Search for the cell housing the specified text and yield its [X, Y] center coordinate. 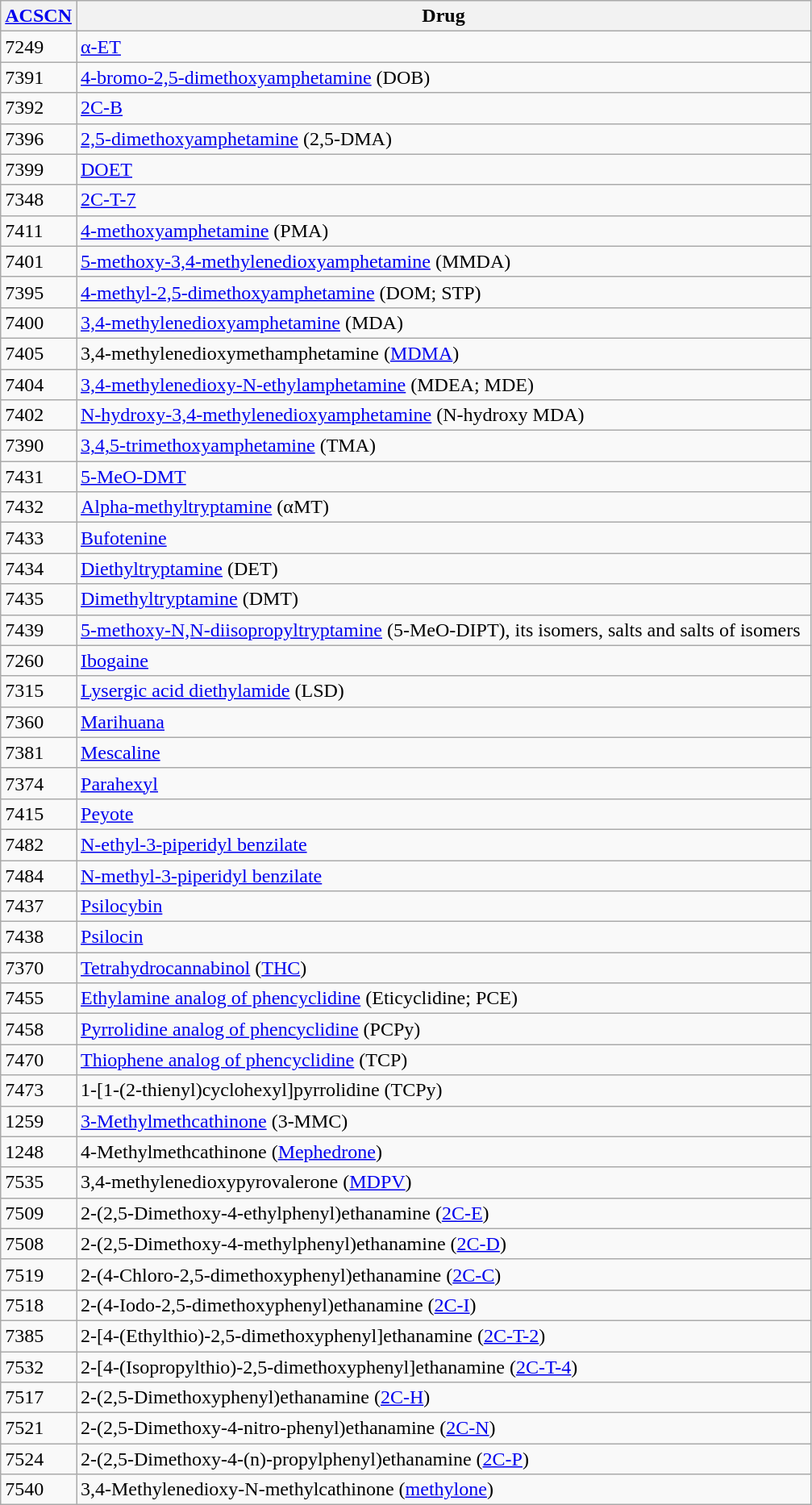
7455 [39, 998]
7439 [39, 630]
3-Methylmethcathinone (3-MMC) [443, 1121]
Bufotenine [443, 538]
3,4-methylenedioxymethamphetamine (MDMA) [443, 353]
Psilocin [443, 937]
7524 [39, 1459]
5-MeO-DMT [443, 477]
Peyote [443, 814]
7405 [39, 353]
3,4-methylenedioxypyrovalerone (MDPV) [443, 1182]
7470 [39, 1060]
2-(4-Iodo-2,5-dimethoxyphenyl)ethanamine (2C-I) [443, 1305]
7484 [39, 875]
7517 [39, 1398]
7434 [39, 569]
7249 [39, 47]
ACSCN [39, 16]
Parahexyl [443, 783]
4-methyl-2,5-dimethoxyamphetamine (DOM; STP) [443, 292]
1248 [39, 1152]
Lysergic acid diethylamide (LSD) [443, 691]
2-(2,5-Dimethoxy-4-ethylphenyl)ethanamine (2C-E) [443, 1213]
7521 [39, 1428]
2-(4-Chloro-2,5-dimethoxyphenyl)ethanamine (2C-C) [443, 1274]
1-[1-(2-thienyl)cyclohexyl]pyrrolidine (TCPy) [443, 1090]
7374 [39, 783]
3,4,5-trimethoxyamphetamine (TMA) [443, 446]
7401 [39, 261]
7360 [39, 722]
Pyrrolidine analog of phencyclidine (PCPy) [443, 1029]
7348 [39, 200]
Psilocybin [443, 907]
2C-B [443, 108]
7435 [39, 599]
7402 [39, 415]
7385 [39, 1336]
2-(2,5-Dimethoxyphenyl)ethanamine (2C-H) [443, 1398]
7415 [39, 814]
2-(2,5-Dimethoxy-4-nitro-phenyl)ethanamine (2C-N) [443, 1428]
Drug [443, 16]
7395 [39, 292]
7392 [39, 108]
2-[4-(Ethylthio)-2,5-dimethoxyphenyl]ethanamine (2C-T-2) [443, 1336]
7438 [39, 937]
7437 [39, 907]
3,4-methylenedioxyamphetamine (MDA) [443, 323]
5-methoxy-3,4-methylenedioxyamphetamine (MMDA) [443, 261]
7431 [39, 477]
2-(2,5-Dimethoxy-4-(n)-propylphenyl)ethanamine (2C-P) [443, 1459]
Ibogaine [443, 661]
2-(2,5-Dimethoxy-4-methylphenyl)ethanamine (2C-D) [443, 1244]
4-bromo-2,5-dimethoxyamphetamine (DOB) [443, 77]
Ethylamine analog of phencyclidine (Eticyclidine; PCE) [443, 998]
7532 [39, 1367]
N-hydroxy-3,4-methylenedioxyamphetamine (N-hydroxy MDA) [443, 415]
7400 [39, 323]
7540 [39, 1490]
7396 [39, 139]
1259 [39, 1121]
Tetrahydrocannabinol (THC) [443, 968]
7432 [39, 507]
2C-T-7 [443, 200]
3,4-methylenedioxy-N-ethylamphetamine (MDEA; MDE) [443, 385]
Alpha-methyltryptamine (αMT) [443, 507]
4-methoxyamphetamine (PMA) [443, 231]
5-methoxy-N,N-diisopropyltryptamine (5-MeO-DIPT), its isomers, salts and salts of isomers [443, 630]
7508 [39, 1244]
7381 [39, 752]
7509 [39, 1213]
7473 [39, 1090]
N-ethyl-3-piperidyl benzilate [443, 844]
7391 [39, 77]
Dimethyltryptamine (DMT) [443, 599]
7399 [39, 169]
7411 [39, 231]
Marihuana [443, 722]
7260 [39, 661]
Mescaline [443, 752]
7458 [39, 1029]
2,5-dimethoxyamphetamine (2,5-DMA) [443, 139]
7482 [39, 844]
7404 [39, 385]
7518 [39, 1305]
3,4-Methylenedioxy-N-methylcathinone (methylone) [443, 1490]
Diethyltryptamine (DET) [443, 569]
7433 [39, 538]
7315 [39, 691]
2-[4-(Isopropylthio)-2,5-dimethoxyphenyl]ethanamine (2C-T-4) [443, 1367]
4-Methylmethcathinone (Mephedrone) [443, 1152]
DOET [443, 169]
α-ET [443, 47]
Thiophene analog of phencyclidine (TCP) [443, 1060]
N-methyl-3-piperidyl benzilate [443, 875]
7370 [39, 968]
7519 [39, 1274]
7390 [39, 446]
7535 [39, 1182]
